From the cell containing the given text, extract its center point as [X, Y] coordinate. 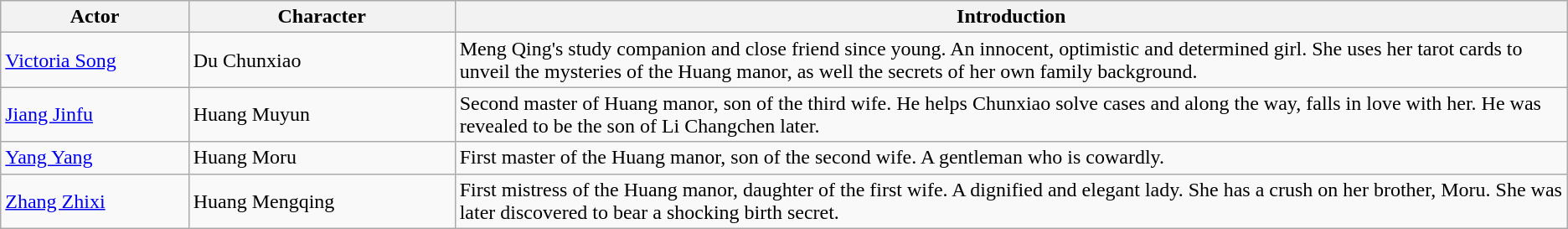
Jiang Jinfu [95, 114]
Huang Mengqing [322, 201]
Character [322, 17]
Yang Yang [95, 158]
Du Chunxiao [322, 60]
Actor [95, 17]
Zhang Zhixi [95, 201]
Introduction [1011, 17]
First master of the Huang manor, son of the second wife. A gentleman who is cowardly. [1011, 158]
Victoria Song [95, 60]
Huang Moru [322, 158]
Huang Muyun [322, 114]
